Identify which cell holds the provided text, then report its [X, Y] central coordinate. 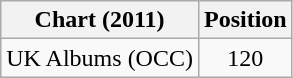
UK Albums (OCC) [100, 58]
120 [245, 58]
Chart (2011) [100, 20]
Position [245, 20]
